Find where the given text appears and provide that cell's center as (X, Y) coordinate. 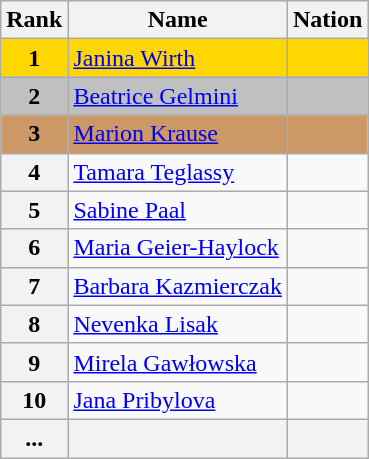
Beatrice Gelmini (178, 96)
Janina Wirth (178, 58)
3 (34, 134)
Name (178, 20)
7 (34, 286)
Jana Pribylova (178, 400)
6 (34, 248)
4 (34, 172)
Mirela Gawłowska (178, 362)
Barbara Kazmierczak (178, 286)
Rank (34, 20)
Marion Krause (178, 134)
2 (34, 96)
Tamara Teglassy (178, 172)
9 (34, 362)
5 (34, 210)
... (34, 438)
Nation (327, 20)
Sabine Paal (178, 210)
Maria Geier-Haylock (178, 248)
Nevenka Lisak (178, 324)
8 (34, 324)
10 (34, 400)
1 (34, 58)
